Locate the cell with the specified text and output its [X, Y] center coordinate. 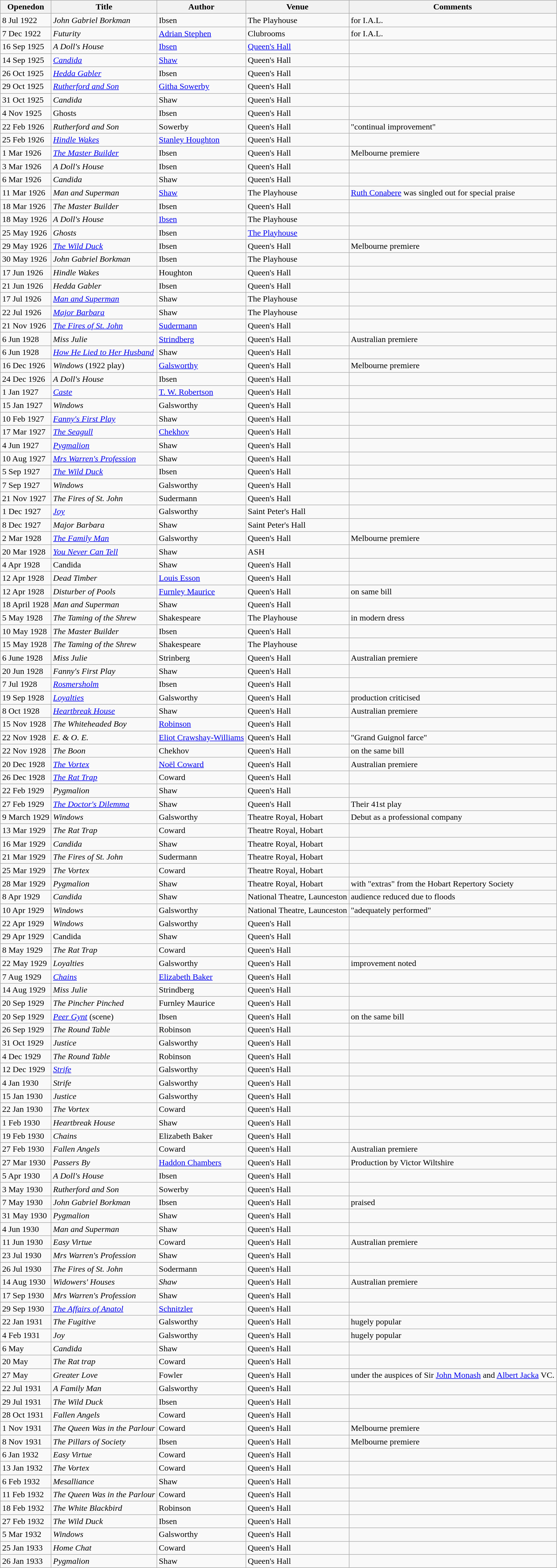
21 Nov 1927 [26, 498]
1 Jan 1927 [26, 392]
Venue [298, 7]
2 Mar 1928 [26, 538]
The Pincher Pinched [104, 1003]
22 Jan 1931 [26, 1322]
6 Jan 1932 [26, 1455]
14 Aug 1930 [26, 1282]
22 Jul 1926 [26, 312]
27 Mar 1930 [26, 1162]
Stanley Houghton [201, 140]
6 Mar 1926 [26, 180]
14 Aug 1929 [26, 990]
4 Apr 1928 [26, 565]
Adrian Stephen [201, 34]
11 Jun 1930 [26, 1242]
11 Feb 1932 [26, 1495]
7 Aug 1929 [26, 976]
22 Jul 1931 [26, 1388]
1 Mar 1926 [26, 153]
17 Mar 1927 [26, 432]
26 Jul 1930 [26, 1269]
production criticised [453, 698]
9 March 1929 [26, 817]
Sodermann [201, 1269]
Ruth Conabere was singled out for special praise [453, 193]
21 Jun 1926 [26, 286]
29 Oct 1925 [26, 87]
31 May 1930 [26, 1216]
4 Jun 1930 [26, 1229]
4 Jan 1930 [26, 1083]
Caste [104, 392]
4 Nov 1925 [26, 113]
16 Dec 1926 [26, 365]
8 Nov 1931 [26, 1442]
Home Chat [104, 1548]
Eliot Crawshay-Williams [201, 737]
The Whiteheaded Boy [104, 724]
16 Sep 1925 [26, 47]
improvement noted [453, 963]
26 Oct 1925 [26, 73]
18 Feb 1932 [26, 1508]
18 Mar 1926 [26, 206]
8 Oct 1928 [26, 711]
Widowers' Houses [104, 1282]
29 May 1926 [26, 246]
5 May 1928 [26, 618]
Schnitzler [201, 1309]
Windows (1922 play) [104, 365]
17 Sep 1930 [26, 1295]
Greater Love [104, 1375]
15 Nov 1928 [26, 724]
Title [104, 7]
22 May 1929 [26, 963]
28 Mar 1929 [26, 884]
"Grand Guignol farce" [453, 737]
4 Jun 1927 [26, 445]
10 May 1928 [26, 631]
26 Dec 1928 [26, 777]
29 Apr 1929 [26, 937]
ASH [298, 551]
15 Jan 1927 [26, 406]
8 Jul 1922 [26, 20]
18 April 1928 [26, 605]
7 Dec 1922 [26, 34]
Production by Victor Wiltshire [453, 1162]
audience reduced due to floods [453, 897]
31 Oct 1929 [26, 1043]
20 May [26, 1362]
A Family Man [104, 1388]
15 May 1928 [26, 645]
6 May [26, 1348]
with "extras" from the Hobart Repertory Society [453, 884]
The Fugitive [104, 1322]
Clubrooms [298, 34]
10 Feb 1927 [26, 419]
"continual improvement" [453, 126]
18 May 1926 [26, 220]
You Never Can Tell [104, 551]
22 Apr 1929 [26, 923]
The Seagull [104, 432]
22 Feb 1926 [26, 126]
Author [201, 7]
22 Jan 1930 [26, 1109]
21 Nov 1926 [26, 326]
Strinberg [201, 658]
The Doctor's Dilemma [104, 804]
8 Dec 1927 [26, 525]
5 Mar 1932 [26, 1534]
25 Jan 1933 [26, 1548]
5 Apr 1930 [26, 1176]
27 May [26, 1375]
30 May 1926 [26, 259]
29 Sep 1930 [26, 1309]
Mesalliance [104, 1481]
21 Mar 1929 [26, 857]
26 Jan 1933 [26, 1561]
27 Feb 1929 [26, 804]
Noël Coward [201, 764]
19 Feb 1930 [26, 1136]
22 Feb 1929 [26, 790]
"adequately performed" [453, 910]
6 Feb 1932 [26, 1481]
3 Mar 1926 [26, 166]
8 May 1929 [26, 950]
20 Dec 1928 [26, 764]
7 Sep 1927 [26, 485]
1 Feb 1930 [26, 1123]
26 Sep 1929 [26, 1030]
4 Dec 1929 [26, 1056]
31 Oct 1925 [26, 100]
25 Mar 1929 [26, 870]
Openedon [26, 7]
16 Mar 1929 [26, 844]
Passers By [104, 1162]
Futurity [104, 34]
Haddon Chambers [201, 1162]
13 Jan 1932 [26, 1468]
1 Dec 1927 [26, 512]
Their 41st play [453, 804]
Louis Esson [201, 578]
Houghton [201, 273]
25 Feb 1926 [26, 140]
27 Feb 1930 [26, 1149]
Dead Timber [104, 578]
23 Jul 1930 [26, 1256]
11 Mar 1926 [26, 193]
Disturber of Pools [104, 592]
12 Dec 1929 [26, 1070]
Githa Sowerby [201, 87]
The Family Man [104, 538]
20 Mar 1928 [26, 551]
19 Sep 1928 [26, 698]
Peer Gynt (scene) [104, 1017]
in modern dress [453, 618]
25 May 1926 [26, 233]
10 Aug 1927 [26, 459]
7 Jul 1928 [26, 684]
13 Mar 1929 [26, 831]
The Rat trap [104, 1362]
24 Dec 1926 [26, 379]
The White Blackbird [104, 1508]
10 Apr 1929 [26, 910]
3 May 1930 [26, 1189]
20 Jun 1928 [26, 671]
28 Oct 1931 [26, 1415]
5 Sep 1927 [26, 472]
E. & O. E. [104, 737]
6 June 1928 [26, 658]
29 Jul 1931 [26, 1402]
praised [453, 1202]
Rosmersholm [104, 684]
The Affairs of Anatol [104, 1309]
15 Jan 1930 [26, 1096]
17 Jul 1926 [26, 299]
4 Feb 1931 [26, 1335]
17 Jun 1926 [26, 273]
1 Nov 1931 [26, 1428]
Fowler [201, 1375]
under the auspices of Sir John Monash and Albert Jacka VC. [453, 1375]
T. W. Robertson [201, 392]
The Boon [104, 751]
How He Lied to Her Husband [104, 352]
on same bill [453, 592]
The Pillars of Society [104, 1442]
7 May 1930 [26, 1202]
8 Apr 1929 [26, 897]
Debut as a professional company [453, 817]
14 Sep 1925 [26, 60]
27 Feb 1932 [26, 1521]
Comments [453, 7]
